Return the (X, Y) coordinate for the center point of the cell that contains the specified text.  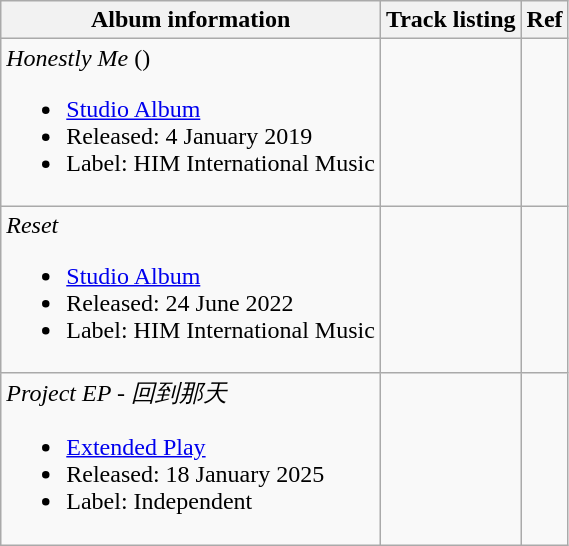
Album information (191, 20)
Honestly Me ()Studio AlbumReleased: 4 January 2019Label: HIM International Music (191, 122)
Ref (544, 20)
ResetStudio AlbumReleased: 24 June 2022Label: HIM International Music (191, 290)
Project EP - 回到那天Extended PlayReleased: 18 January 2025Label: Independent (191, 459)
Track listing (450, 20)
